From the cell containing the given text, extract its center point as [x, y] coordinate. 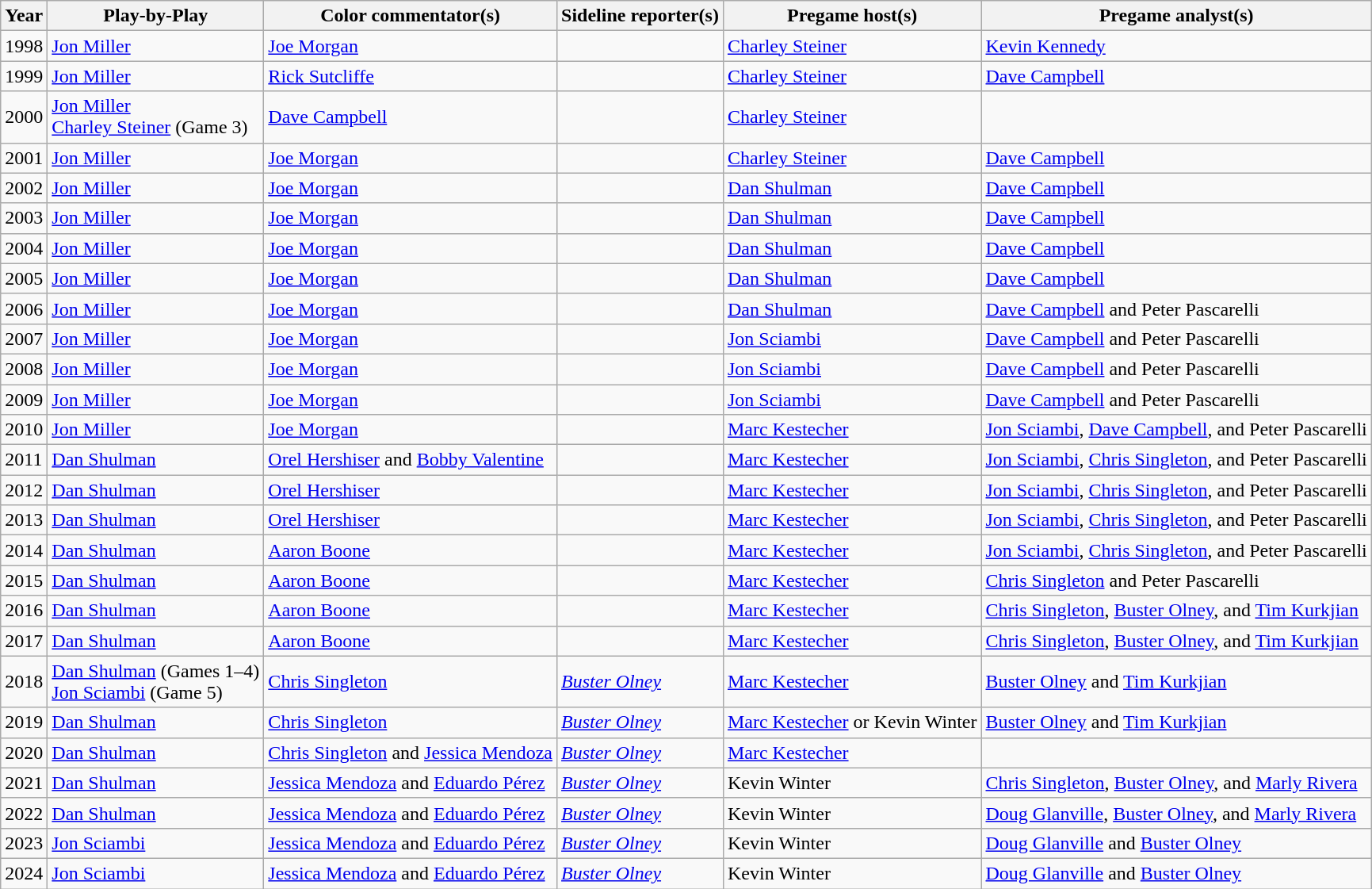
Pregame host(s) [852, 16]
2016 [24, 611]
2003 [24, 218]
2012 [24, 490]
2018 [24, 682]
2006 [24, 308]
2017 [24, 641]
Chris Singleton, Buster Olney, and Marly Rivera [1176, 783]
2014 [24, 550]
2024 [24, 873]
Color commentator(s) [411, 16]
2009 [24, 399]
2004 [24, 248]
2019 [24, 722]
Chris Singleton and Peter Pascarelli [1176, 581]
Chris Singleton and Jessica Mendoza [411, 753]
1998 [24, 46]
Jon Sciambi, Dave Campbell, and Peter Pascarelli [1176, 430]
Year [24, 16]
2021 [24, 783]
1999 [24, 76]
Marc Kestecher or Kevin Winter [852, 722]
Doug Glanville, Buster Olney, and Marly Rivera [1176, 813]
2015 [24, 581]
Rick Sutcliffe [411, 76]
2020 [24, 753]
2010 [24, 430]
Pregame analyst(s) [1176, 16]
Sideline reporter(s) [640, 16]
2007 [24, 339]
Play-by-Play [155, 16]
2008 [24, 369]
2011 [24, 460]
Kevin Kennedy [1176, 46]
Orel Hershiser and Bobby Valentine [411, 460]
2001 [24, 158]
2002 [24, 188]
2013 [24, 520]
2022 [24, 813]
2005 [24, 278]
Jon MillerCharley Steiner (Game 3) [155, 117]
2000 [24, 117]
2023 [24, 843]
Dan Shulman (Games 1–4)Jon Sciambi (Game 5) [155, 682]
